Detect which cell encompasses the target text, then output its (X, Y) center coordinate. 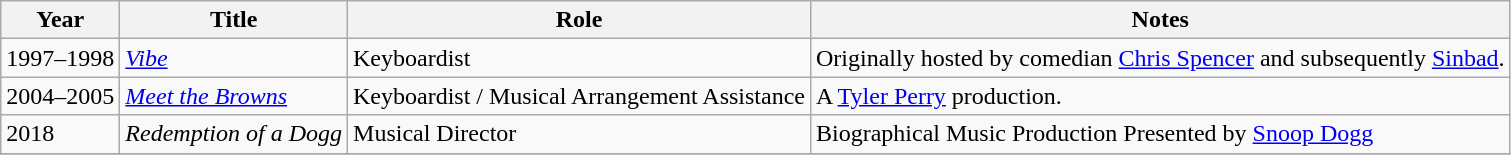
A Tyler Perry production. (1160, 96)
Title (234, 20)
Keyboardist / Musical Arrangement Assistance (580, 96)
Originally hosted by comedian Chris Spencer and subsequently Sinbad. (1160, 58)
2018 (60, 134)
Year (60, 20)
2004–2005 (60, 96)
Redemption of a Dogg (234, 134)
Biographical Music Production Presented by Snoop Dogg (1160, 134)
Notes (1160, 20)
Keyboardist (580, 58)
1997–1998 (60, 58)
Vibe (234, 58)
Role (580, 20)
Musical Director (580, 134)
Meet the Browns (234, 96)
